Scan for the cell matching the given text and deliver its (x, y) coordinate at center. 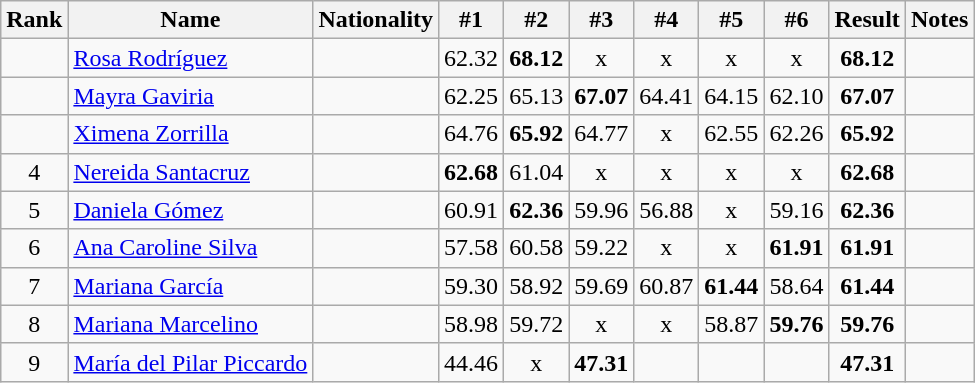
Notes (939, 20)
44.46 (472, 362)
Nationality (376, 20)
62.26 (796, 134)
64.41 (666, 96)
Rosa Rodríguez (190, 58)
64.76 (472, 134)
60.91 (472, 210)
#5 (732, 20)
6 (34, 248)
8 (34, 324)
Ana Caroline Silva (190, 248)
4 (34, 172)
Name (190, 20)
62.55 (732, 134)
64.77 (602, 134)
62.10 (796, 96)
#6 (796, 20)
59.72 (536, 324)
61.04 (536, 172)
59.96 (602, 210)
59.30 (472, 286)
#4 (666, 20)
62.25 (472, 96)
María del Pilar Piccardo (190, 362)
9 (34, 362)
59.16 (796, 210)
58.98 (472, 324)
#2 (536, 20)
60.87 (666, 286)
Mariana Marcelino (190, 324)
58.87 (732, 324)
60.58 (536, 248)
Result (867, 20)
59.69 (602, 286)
56.88 (666, 210)
#3 (602, 20)
7 (34, 286)
Nereida Santacruz (190, 172)
65.13 (536, 96)
Daniela Gómez (190, 210)
#1 (472, 20)
Mariana García (190, 286)
5 (34, 210)
58.64 (796, 286)
Rank (34, 20)
Mayra Gaviria (190, 96)
62.32 (472, 58)
58.92 (536, 286)
59.22 (602, 248)
57.58 (472, 248)
Ximena Zorrilla (190, 134)
64.15 (732, 96)
